Provide the (x, y) coordinate of the cell's center where the given text is located.  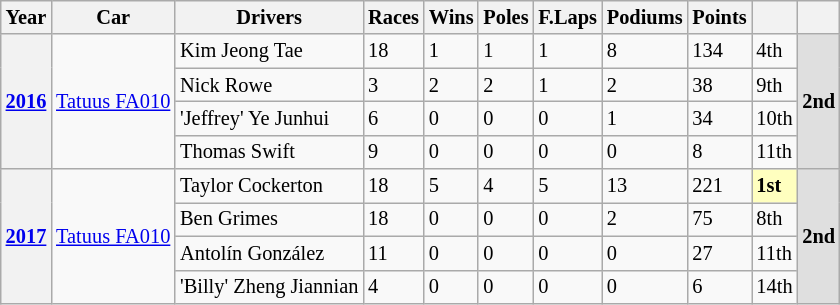
8th (775, 219)
Races (394, 17)
2017 (26, 236)
'Jeffrey' Ye Junhui (269, 118)
2016 (26, 102)
9th (775, 85)
Thomas Swift (269, 152)
1st (775, 186)
Poles (506, 17)
Wins (452, 17)
75 (719, 219)
Ben Grimes (269, 219)
Points (719, 17)
3 (394, 85)
Podiums (645, 17)
Nick Rowe (269, 85)
4th (775, 51)
10th (775, 118)
34 (719, 118)
Year (26, 17)
14th (775, 287)
Antolín González (269, 253)
221 (719, 186)
Car (113, 17)
'Billy' Zheng Jiannian (269, 287)
13 (645, 186)
9 (394, 152)
27 (719, 253)
11 (394, 253)
134 (719, 51)
Kim Jeong Tae (269, 51)
Drivers (269, 17)
Taylor Cockerton (269, 186)
38 (719, 85)
F.Laps (567, 17)
